Return (X, Y) of the center of cell containing provided text 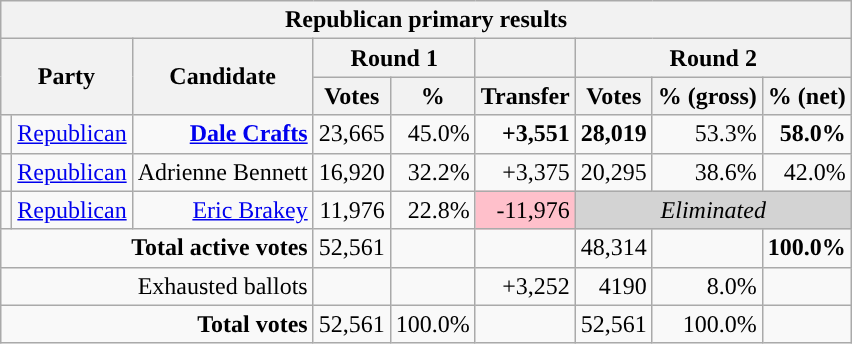
45.0% (432, 134)
Eliminated (713, 210)
Republican primary results (426, 20)
Eric Brakey (222, 210)
22.8% (432, 210)
% (gross) (707, 96)
16,920 (352, 172)
Total votes (157, 324)
% (net) (806, 96)
32.2% (432, 172)
Candidate (222, 77)
28,019 (614, 134)
Dale Crafts (222, 134)
42.0% (806, 172)
48,314 (614, 248)
Round 1 (394, 58)
+3,551 (525, 134)
+3,252 (525, 286)
23,665 (352, 134)
Round 2 (713, 58)
+3,375 (525, 172)
Total active votes (157, 248)
% (432, 96)
11,976 (352, 210)
38.6% (707, 172)
Adrienne Bennett (222, 172)
4190 (614, 286)
58.0% (806, 134)
20,295 (614, 172)
53.3% (707, 134)
Party (66, 77)
Transfer (525, 96)
-11,976 (525, 210)
8.0% (707, 286)
Exhausted ballots (157, 286)
